Determine the (X, Y) coordinate at the center of the cell enclosing the given text.  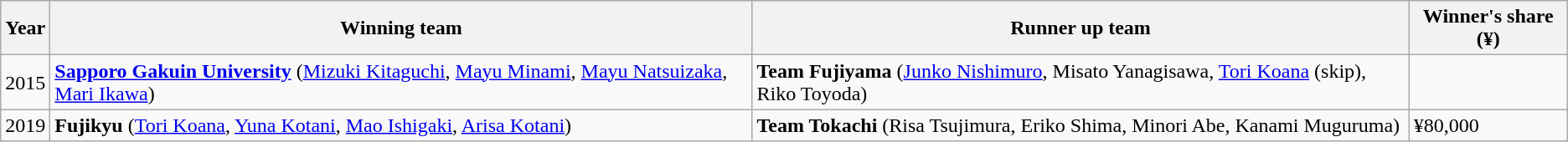
Sapporo Gakuin University (Mizuki Kitaguchi, Mayu Minami, Mayu Natsuizaka, Mari Ikawa) (401, 82)
Team Tokachi (Risa Tsujimura, Eriko Shima, Minori Abe, Kanami Muguruma) (1081, 125)
2019 (25, 125)
2015 (25, 82)
Runner up team (1081, 28)
Year (25, 28)
Team Fujiyama (Junko Nishimuro, Misato Yanagisawa, Tori Koana (skip), Riko Toyoda) (1081, 82)
Winning team (401, 28)
Fujikyu (Tori Koana, Yuna Kotani, Mao Ishigaki, Arisa Kotani) (401, 125)
Winner's share (¥) (1488, 28)
¥80,000 (1488, 125)
